For the text-containing cell, return its midpoint in [X, Y] coordinate format. 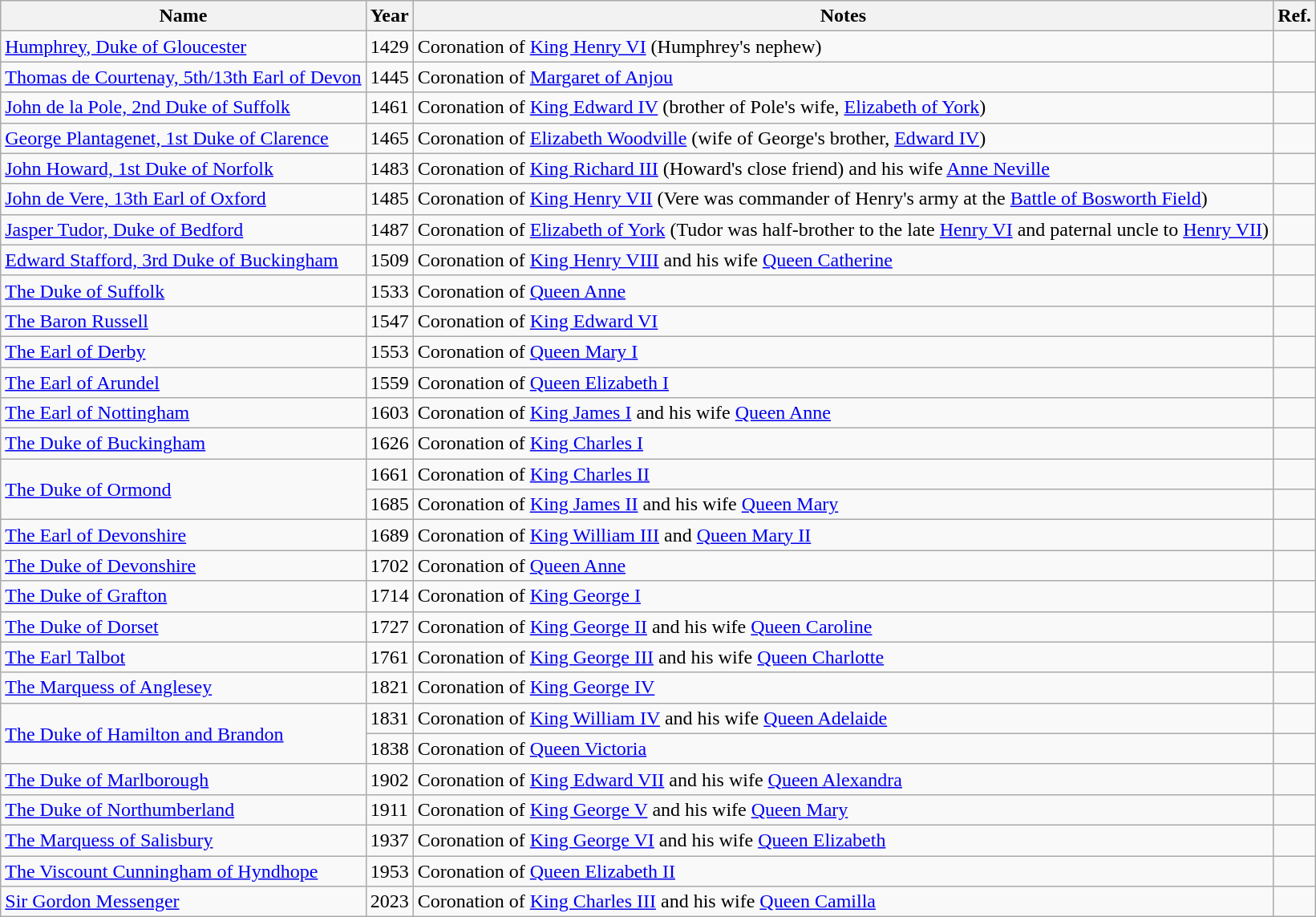
Coronation of King Edward IV (brother of Pole's wife, Elizabeth of York) [843, 108]
Coronation of Margaret of Anjou [843, 77]
The Marquess of Anglesey [183, 688]
2023 [390, 902]
1603 [390, 413]
The Duke of Grafton [183, 596]
Coronation of Queen Elizabeth I [843, 383]
Coronation of King George III and his wife Queen Charlotte [843, 657]
The Duke of Marlborough [183, 779]
The Earl of Derby [183, 351]
Coronation of King Henry VIII and his wife Queen Catherine [843, 260]
Coronation of King Charles II [843, 474]
John de Vere, 13th Earl of Oxford [183, 199]
1953 [390, 870]
The Duke of Hamilton and Brandon [183, 733]
1485 [390, 199]
The Marquess of Salisbury [183, 840]
The Earl Talbot [183, 657]
1689 [390, 535]
The Earl of Arundel [183, 383]
Coronation of King James II and his wife Queen Mary [843, 505]
Coronation of King William IV and his wife Queen Adelaide [843, 718]
Coronation of King Edward VI [843, 321]
Edward Stafford, 3rd Duke of Buckingham [183, 260]
Coronation of King George II and his wife Queen Caroline [843, 627]
John Howard, 1st Duke of Norfolk [183, 168]
1821 [390, 688]
1626 [390, 444]
The Earl of Devonshire [183, 535]
1461 [390, 108]
Thomas de Courtenay, 5th/13th Earl of Devon [183, 77]
George Plantagenet, 1st Duke of Clarence [183, 138]
Coronation of King Charles III and his wife Queen Camilla [843, 902]
1445 [390, 77]
Coronation of Elizabeth Woodville (wife of George's brother, Edward IV) [843, 138]
Coronation of King George I [843, 596]
John de la Pole, 2nd Duke of Suffolk [183, 108]
1487 [390, 229]
Coronation of King William III and Queen Mary II [843, 535]
The Baron Russell [183, 321]
1702 [390, 566]
Coronation of Queen Mary I [843, 351]
Coronation of King Charles I [843, 444]
1533 [390, 290]
1911 [390, 809]
1727 [390, 627]
Coronation of King Henry VII (Vere was commander of Henry's army at the Battle of Bosworth Field) [843, 199]
1483 [390, 168]
1714 [390, 596]
Humphrey, Duke of Gloucester [183, 47]
The Duke of Suffolk [183, 290]
Notes [843, 16]
Coronation of King George V and his wife Queen Mary [843, 809]
1509 [390, 260]
The Duke of Ormond [183, 489]
1429 [390, 47]
1553 [390, 351]
The Duke of Dorset [183, 627]
Jasper Tudor, Duke of Bedford [183, 229]
Coronation of King George IV [843, 688]
Coronation of King James I and his wife Queen Anne [843, 413]
1465 [390, 138]
Coronation of King Richard III (Howard's close friend) and his wife Anne Neville [843, 168]
1559 [390, 383]
The Viscount Cunningham of Hyndhope [183, 870]
1902 [390, 779]
1685 [390, 505]
Coronation of King Edward VII and his wife Queen Alexandra [843, 779]
Ref. [1294, 16]
The Earl of Nottingham [183, 413]
1547 [390, 321]
Coronation of King George VI and his wife Queen Elizabeth [843, 840]
Coronation of Queen Victoria [843, 749]
The Duke of Devonshire [183, 566]
Name [183, 16]
1937 [390, 840]
Sir Gordon Messenger [183, 902]
Coronation of Elizabeth of York (Tudor was half-brother to the late Henry VI and paternal uncle to Henry VII) [843, 229]
The Duke of Northumberland [183, 809]
1838 [390, 749]
1661 [390, 474]
Year [390, 16]
Coronation of King Henry VI (Humphrey's nephew) [843, 47]
The Duke of Buckingham [183, 444]
Coronation of Queen Elizabeth II [843, 870]
1831 [390, 718]
1761 [390, 657]
